Scan for the cell matching the given text and deliver its [x, y] coordinate at center. 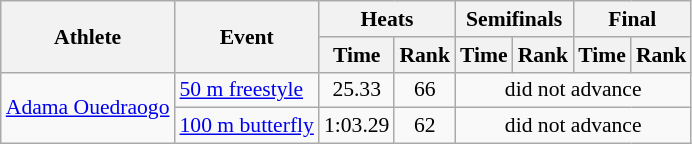
62 [424, 126]
100 m butterfly [247, 126]
Athlete [88, 36]
1:03.29 [356, 126]
25.33 [356, 90]
50 m freestyle [247, 90]
Semifinals [514, 19]
Adama Ouedraogo [88, 108]
Event [247, 36]
Final [632, 19]
66 [424, 90]
Heats [387, 19]
